Find where the given text appears and provide that cell's center as (x, y) coordinate. 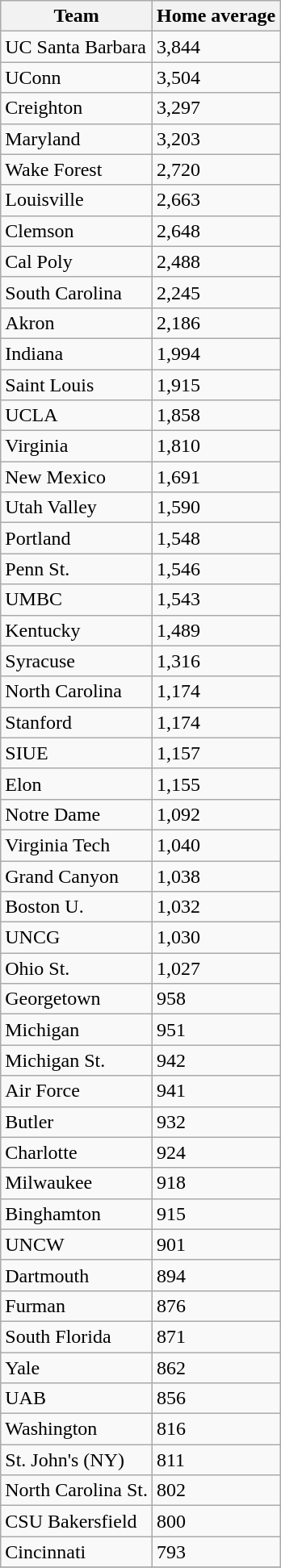
1,040 (216, 845)
Grand Canyon (77, 876)
800 (216, 1521)
1,915 (216, 385)
1,157 (216, 753)
816 (216, 1429)
SIUE (77, 753)
Butler (77, 1122)
North Carolina (77, 692)
Cal Poly (77, 261)
Binghamton (77, 1214)
1,546 (216, 569)
Akron (77, 323)
Kentucky (77, 630)
New Mexico (77, 477)
3,504 (216, 77)
CSU Bakersfield (77, 1521)
Clemson (77, 231)
UNCG (77, 938)
Washington (77, 1429)
Air Force (77, 1091)
UC Santa Barbara (77, 47)
932 (216, 1122)
3,203 (216, 139)
1,316 (216, 661)
1,548 (216, 538)
1,691 (216, 477)
1,092 (216, 814)
Charlotte (77, 1152)
924 (216, 1152)
941 (216, 1091)
Saint Louis (77, 385)
1,994 (216, 353)
3,844 (216, 47)
1,155 (216, 784)
3,297 (216, 108)
894 (216, 1275)
Furman (77, 1306)
901 (216, 1244)
Portland (77, 538)
Virginia Tech (77, 845)
Penn St. (77, 569)
Louisville (77, 200)
Indiana (77, 353)
1,858 (216, 416)
1,030 (216, 938)
802 (216, 1491)
St. John's (NY) (77, 1460)
2,488 (216, 261)
2,720 (216, 169)
Georgetown (77, 999)
Ohio St. (77, 968)
1,543 (216, 600)
Maryland (77, 139)
UCLA (77, 416)
871 (216, 1336)
UAB (77, 1399)
918 (216, 1183)
UMBC (77, 600)
1,038 (216, 876)
Dartmouth (77, 1275)
811 (216, 1460)
Home average (216, 16)
UNCW (77, 1244)
856 (216, 1399)
958 (216, 999)
1,810 (216, 446)
Wake Forest (77, 169)
UConn (77, 77)
2,663 (216, 200)
South Florida (77, 1336)
2,648 (216, 231)
942 (216, 1060)
Team (77, 16)
Utah Valley (77, 508)
2,245 (216, 292)
876 (216, 1306)
793 (216, 1552)
1,489 (216, 630)
Virginia (77, 446)
North Carolina St. (77, 1491)
951 (216, 1030)
Michigan St. (77, 1060)
862 (216, 1368)
Cincinnati (77, 1552)
Milwaukee (77, 1183)
1,032 (216, 907)
Boston U. (77, 907)
Notre Dame (77, 814)
1,590 (216, 508)
Syracuse (77, 661)
1,027 (216, 968)
Stanford (77, 722)
South Carolina (77, 292)
Creighton (77, 108)
Elon (77, 784)
915 (216, 1214)
2,186 (216, 323)
Michigan (77, 1030)
Yale (77, 1368)
